From the cell containing the given text, extract its center point as (X, Y) coordinate. 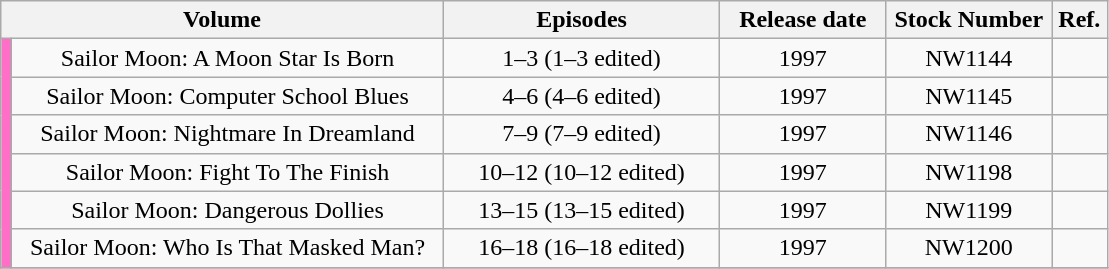
NW1200 (969, 248)
Volume (222, 20)
Episodes (582, 20)
Stock Number (969, 20)
NW1144 (969, 58)
Sailor Moon: Who Is That Masked Man? (228, 248)
1–3 (1–3 edited) (582, 58)
10–12 (10–12 edited) (582, 172)
7–9 (7–9 edited) (582, 134)
16–18 (16–18 edited) (582, 248)
Sailor Moon: Nightmare In Dreamland (228, 134)
NW1199 (969, 210)
Sailor Moon: A Moon Star Is Born (228, 58)
Sailor Moon: Dangerous Dollies (228, 210)
Release date (803, 20)
NW1146 (969, 134)
NW1198 (969, 172)
4–6 (4–6 edited) (582, 96)
13–15 (13–15 edited) (582, 210)
Sailor Moon: Computer School Blues (228, 96)
Sailor Moon: Fight To The Finish (228, 172)
Ref. (1080, 20)
NW1145 (969, 96)
